From the cell containing the given text, extract its center point as [X, Y] coordinate. 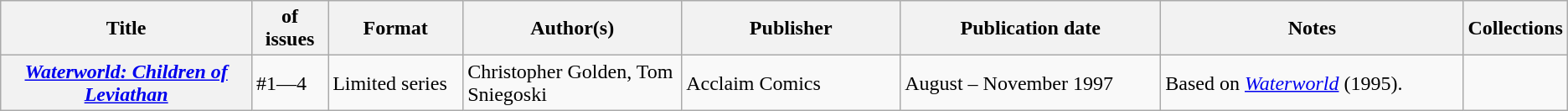
Format [395, 29]
Notes [1312, 29]
Title [126, 29]
Waterworld: Children of Leviathan [126, 82]
Christopher Golden, Tom Sniegoski [573, 82]
Acclaim Comics [791, 82]
Publication date [1030, 29]
Author(s) [573, 29]
Based on Waterworld (1995). [1312, 82]
of issues [290, 29]
Collections [1515, 29]
August – November 1997 [1030, 82]
Publisher [791, 29]
Limited series [395, 82]
#1—4 [290, 82]
